Determine the (x, y) coordinate at the center of the cell enclosing the given text.  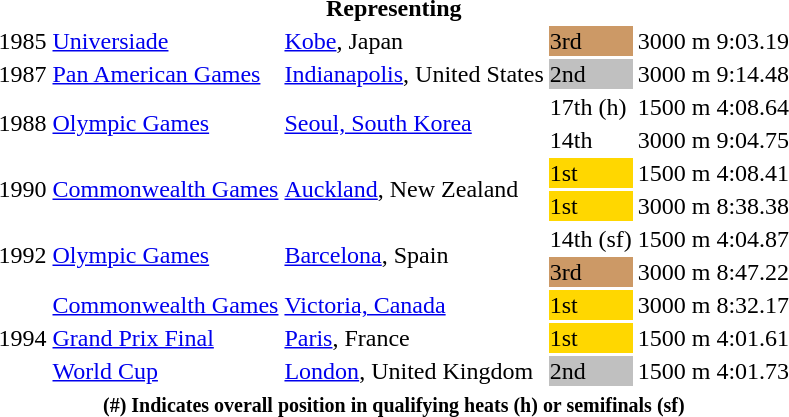
Barcelona, Spain (414, 256)
Victoria, Canada (414, 305)
14th (sf) (590, 239)
Auckland, New Zealand (414, 190)
17th (h) (590, 107)
World Cup (166, 371)
Indianapolis, United States (414, 74)
Seoul, South Korea (414, 124)
Pan American Games (166, 74)
Kobe, Japan (414, 41)
London, United Kingdom (414, 371)
Grand Prix Final (166, 338)
14th (590, 140)
Paris, France (414, 338)
Universiade (166, 41)
